From the cell containing the given text, extract its center point as [x, y] coordinate. 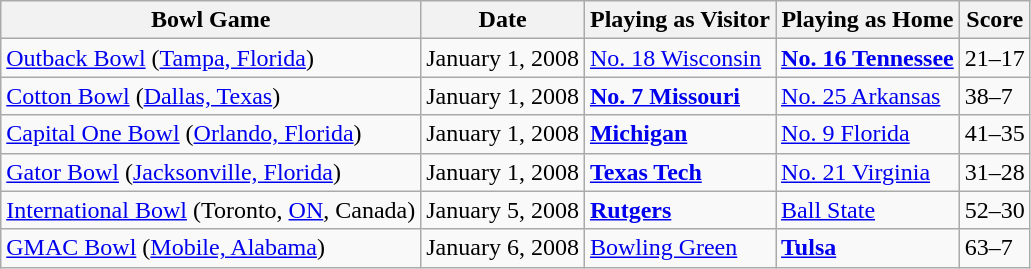
Michigan [680, 134]
41–35 [994, 134]
Date [503, 20]
No. 16 Tennessee [868, 58]
International Bowl (Toronto, ON, Canada) [211, 210]
52–30 [994, 210]
No. 25 Arkansas [868, 96]
Bowl Game [211, 20]
No. 21 Virginia [868, 172]
January 6, 2008 [503, 248]
No. 7 Missouri [680, 96]
21–17 [994, 58]
Tulsa [868, 248]
Score [994, 20]
38–7 [994, 96]
GMAC Bowl (Mobile, Alabama) [211, 248]
Playing as Home [868, 20]
31–28 [994, 172]
January 5, 2008 [503, 210]
Capital One Bowl (Orlando, Florida) [211, 134]
No. 18 Wisconsin [680, 58]
Texas Tech [680, 172]
Gator Bowl (Jacksonville, Florida) [211, 172]
Ball State [868, 210]
No. 9 Florida [868, 134]
63–7 [994, 248]
Playing as Visitor [680, 20]
Cotton Bowl (Dallas, Texas) [211, 96]
Rutgers [680, 210]
Bowling Green [680, 248]
Outback Bowl (Tampa, Florida) [211, 58]
